Determine the (x, y) coordinate at the center of the cell enclosing the given text.  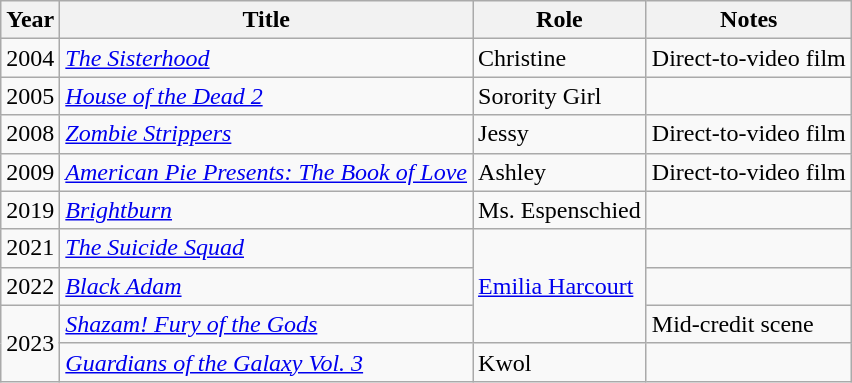
The Suicide Squad (266, 248)
2021 (30, 248)
2008 (30, 134)
Emilia Harcourt (560, 286)
Ashley (560, 172)
Zombie Strippers (266, 134)
Guardians of the Galaxy Vol. 3 (266, 362)
Title (266, 20)
Jessy (560, 134)
Notes (748, 20)
House of the Dead 2 (266, 96)
The Sisterhood (266, 58)
2019 (30, 210)
Role (560, 20)
2022 (30, 286)
2023 (30, 343)
Year (30, 20)
American Pie Presents: The Book of Love (266, 172)
Mid-credit scene (748, 324)
Black Adam (266, 286)
Shazam! Fury of the Gods (266, 324)
2004 (30, 58)
Kwol (560, 362)
Christine (560, 58)
Ms. Espenschied (560, 210)
2005 (30, 96)
Brightburn (266, 210)
Sorority Girl (560, 96)
2009 (30, 172)
